Capture the cell that displays the provided text and extract its [X, Y] central coordinate. 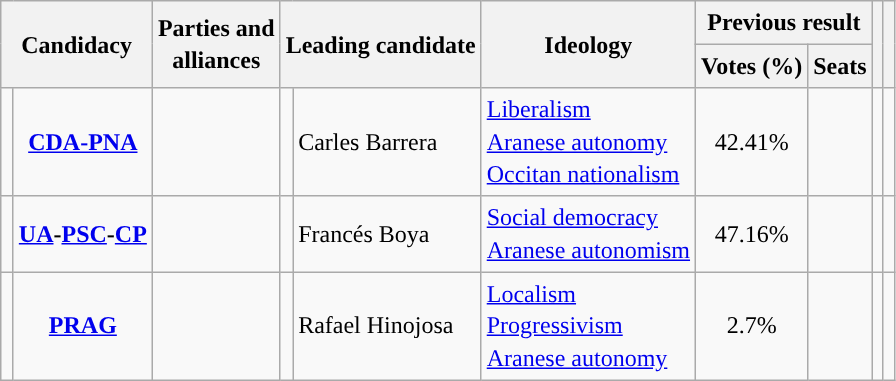
LiberalismAranese autonomyOccitan nationalism [588, 142]
42.41% [752, 142]
Ideology [588, 44]
Votes (%) [752, 66]
Francés Boya [388, 234]
Social democracyAranese autonomism [588, 234]
Previous result [784, 22]
Parties andalliances [216, 44]
PRAG [82, 326]
UA-PSC-CP [82, 234]
2.7% [752, 326]
Rafael Hinojosa [388, 326]
Candidacy [77, 44]
47.16% [752, 234]
Carles Barrera [388, 142]
Seats [840, 66]
LocalismProgressivismAranese autonomy [588, 326]
CDA-PNA [82, 142]
Leading candidate [380, 44]
